Return the [x, y] coordinate for the center point of the cell that contains the specified text.  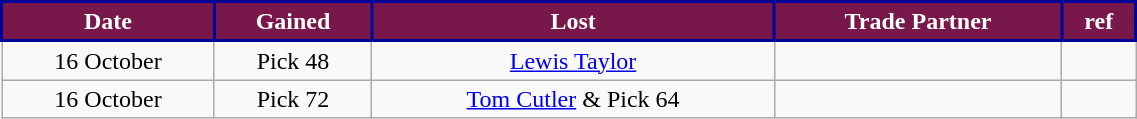
Date [108, 22]
Lost [572, 22]
Pick 72 [292, 99]
Pick 48 [292, 60]
ref [1098, 22]
Trade Partner [918, 22]
Gained [292, 22]
Lewis Taylor [572, 60]
Tom Cutler & Pick 64 [572, 99]
